Scan for the cell matching the given text and deliver its (X, Y) coordinate at center. 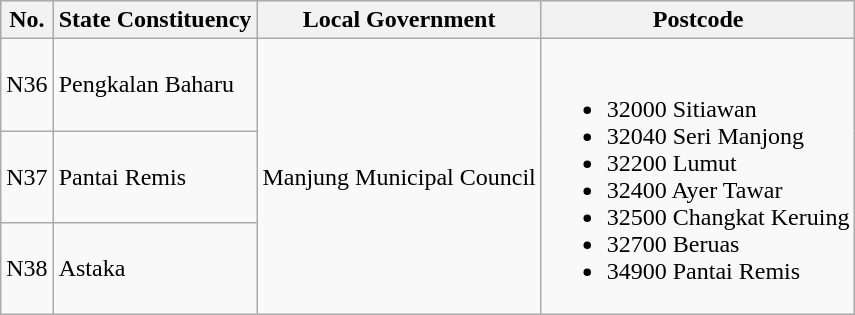
Postcode (698, 20)
No. (27, 20)
Pengkalan Baharu (155, 85)
State Constituency (155, 20)
Astaka (155, 268)
N36 (27, 85)
N37 (27, 176)
32000 Sitiawan32040 Seri Manjong32200 Lumut32400 Ayer Tawar32500 Changkat Keruing32700 Beruas34900 Pantai Remis (698, 176)
Pantai Remis (155, 176)
N38 (27, 268)
Local Government (399, 20)
Manjung Municipal Council (399, 176)
